Locate the cell with the specified text and output its [X, Y] center coordinate. 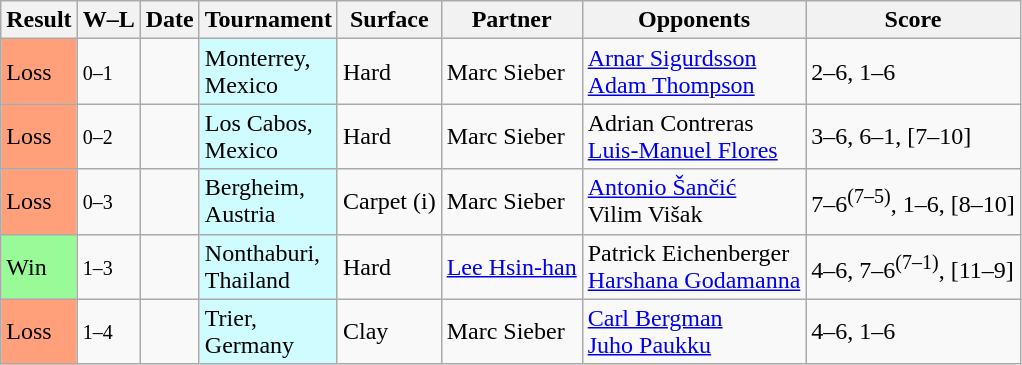
Trier, Germany [268, 332]
Partner [512, 20]
3–6, 6–1, [7–10] [913, 136]
1–4 [108, 332]
Bergheim, Austria [268, 202]
4–6, 7–6(7–1), [11–9] [913, 266]
Tournament [268, 20]
Date [170, 20]
W–L [108, 20]
Lee Hsin-han [512, 266]
Surface [389, 20]
Adrian Contreras Luis-Manuel Flores [694, 136]
Patrick Eichenberger Harshana Godamanna [694, 266]
Carl Bergman Juho Paukku [694, 332]
0–3 [108, 202]
1–3 [108, 266]
Nonthaburi, Thailand [268, 266]
0–2 [108, 136]
Arnar Sigurdsson Adam Thompson [694, 72]
Monterrey, Mexico [268, 72]
Score [913, 20]
Los Cabos, Mexico [268, 136]
Result [39, 20]
4–6, 1–6 [913, 332]
Win [39, 266]
Clay [389, 332]
Opponents [694, 20]
7–6(7–5), 1–6, [8–10] [913, 202]
Carpet (i) [389, 202]
2–6, 1–6 [913, 72]
Antonio Šančić Vilim Višak [694, 202]
0–1 [108, 72]
